Identify which cell holds the provided text, then report its (X, Y) central coordinate. 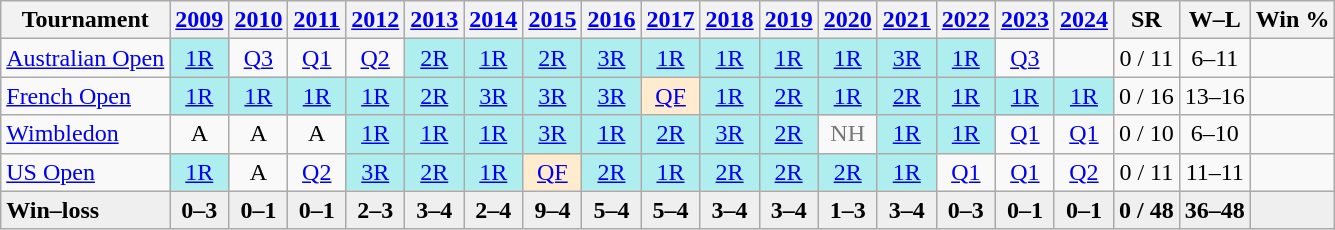
0 / 16 (1146, 96)
2–3 (376, 210)
Wimbledon (86, 134)
2011 (317, 20)
Win–loss (86, 210)
2010 (258, 20)
2015 (552, 20)
2021 (906, 20)
2–4 (494, 210)
13–16 (1214, 96)
1–3 (848, 210)
36–48 (1214, 210)
French Open (86, 96)
2009 (200, 20)
0 / 48 (1146, 210)
NH (848, 134)
US Open (86, 172)
Tournament (86, 20)
2022 (966, 20)
2016 (612, 20)
11–11 (1214, 172)
2012 (376, 20)
2023 (1024, 20)
2014 (494, 20)
W–L (1214, 20)
2020 (848, 20)
Australian Open (86, 58)
2013 (434, 20)
2017 (670, 20)
6–11 (1214, 58)
0 / 10 (1146, 134)
SR (1146, 20)
2018 (730, 20)
2024 (1084, 20)
9–4 (552, 210)
2019 (788, 20)
6–10 (1214, 134)
Win % (1292, 20)
